Pinpoint the cell where the given text exists, returning its [x, y] midpoint coordinate. 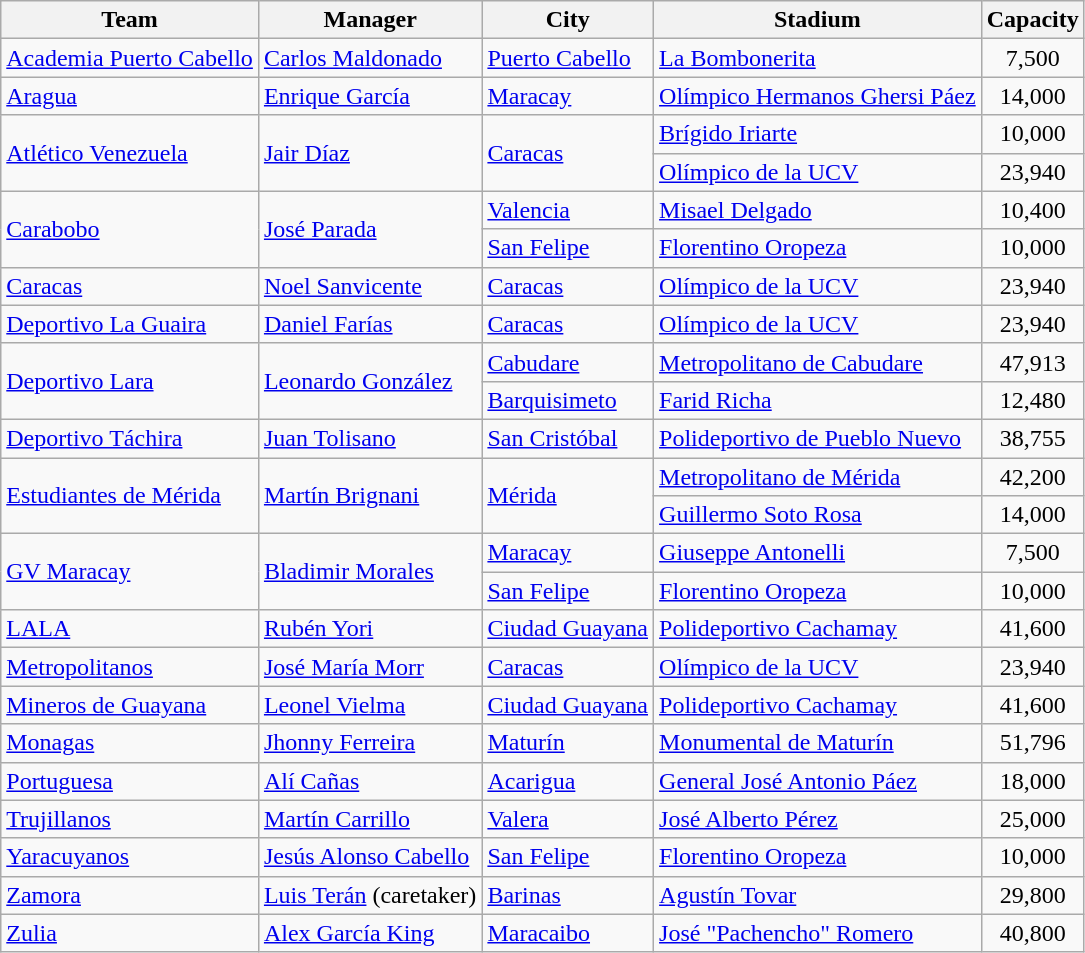
Luis Terán (caretaker) [370, 895]
Zamora [130, 895]
Barinas [568, 895]
Team [130, 20]
Metropolitano de Cabudare [818, 362]
Carabobo [130, 229]
Alex García King [370, 933]
Jair Díaz [370, 153]
Barquisimeto [568, 400]
José María Morr [370, 667]
Yaracuyanos [130, 857]
Guillermo Soto Rosa [818, 515]
José Alberto Pérez [818, 819]
29,800 [1032, 895]
Bladimir Morales [370, 572]
Jhonny Ferreira [370, 743]
Valencia [568, 210]
Deportivo La Guaira [130, 324]
47,913 [1032, 362]
Metropolitanos [130, 667]
Aragua [130, 96]
José "Pachencho" Romero [818, 933]
18,000 [1032, 781]
Maracaibo [568, 933]
12,480 [1032, 400]
City [568, 20]
10,400 [1032, 210]
Martín Brignani [370, 496]
42,200 [1032, 477]
Capacity [1032, 20]
Agustín Tovar [818, 895]
LALA [130, 629]
Alí Cañas [370, 781]
Estudiantes de Mérida [130, 496]
Atlético Venezuela [130, 153]
38,755 [1032, 438]
Cabudare [568, 362]
51,796 [1032, 743]
La Bombonerita [818, 58]
General José Antonio Páez [818, 781]
Deportivo Táchira [130, 438]
Portuguesa [130, 781]
Leonardo González [370, 381]
Valera [568, 819]
Enrique García [370, 96]
Mineros de Guayana [130, 705]
Monagas [130, 743]
Daniel Farías [370, 324]
Olímpico Hermanos Ghersi Páez [818, 96]
Mérida [568, 496]
Academia Puerto Cabello [130, 58]
Martín Carrillo [370, 819]
GV Maracay [130, 572]
Juan Tolisano [370, 438]
Jesús Alonso Cabello [370, 857]
Zulia [130, 933]
José Parada [370, 229]
Manager [370, 20]
Acarigua [568, 781]
Stadium [818, 20]
Brígido Iriarte [818, 134]
Noel Sanvicente [370, 286]
Trujillanos [130, 819]
Polideportivo de Pueblo Nuevo [818, 438]
Maturín [568, 743]
25,000 [1032, 819]
San Cristóbal [568, 438]
Monumental de Maturín [818, 743]
Farid Richa [818, 400]
Metropolitano de Mérida [818, 477]
40,800 [1032, 933]
Rubén Yori [370, 629]
Giuseppe Antonelli [818, 553]
Puerto Cabello [568, 58]
Leonel Vielma [370, 705]
Deportivo Lara [130, 381]
Carlos Maldonado [370, 58]
Misael Delgado [818, 210]
